For the text-containing cell, return its midpoint in (X, Y) coordinate format. 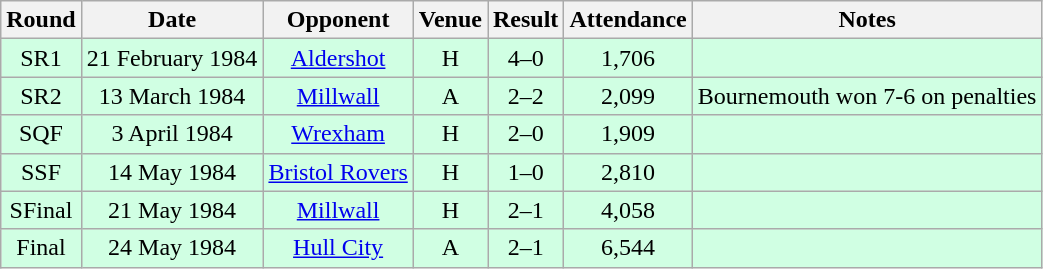
Notes (867, 20)
SQF (41, 134)
Result (526, 20)
SFinal (41, 210)
2–2 (526, 96)
13 March 1984 (172, 96)
Aldershot (338, 58)
2,810 (628, 172)
Opponent (338, 20)
24 May 1984 (172, 248)
Bristol Rovers (338, 172)
SR2 (41, 96)
Attendance (628, 20)
1,909 (628, 134)
2–0 (526, 134)
1,706 (628, 58)
2,099 (628, 96)
14 May 1984 (172, 172)
Round (41, 20)
SSF (41, 172)
Hull City (338, 248)
4,058 (628, 210)
1–0 (526, 172)
3 April 1984 (172, 134)
Final (41, 248)
6,544 (628, 248)
4–0 (526, 58)
Date (172, 20)
21 February 1984 (172, 58)
Bournemouth won 7-6 on penalties (867, 96)
21 May 1984 (172, 210)
SR1 (41, 58)
Wrexham (338, 134)
Venue (450, 20)
